Output the [X, Y] coordinate of the center of the cell containing the given text.  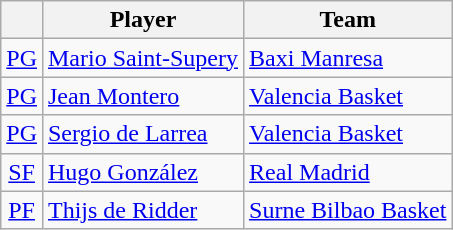
Sergio de Larrea [142, 134]
Player [142, 20]
Hugo González [142, 172]
Baxi Manresa [348, 58]
Real Madrid [348, 172]
Team [348, 20]
Surne Bilbao Basket [348, 210]
Mario Saint-Supery [142, 58]
Jean Montero [142, 96]
Thijs de Ridder [142, 210]
PF [22, 210]
SF [22, 172]
